Output the [x, y] coordinate of the center of the cell containing the given text.  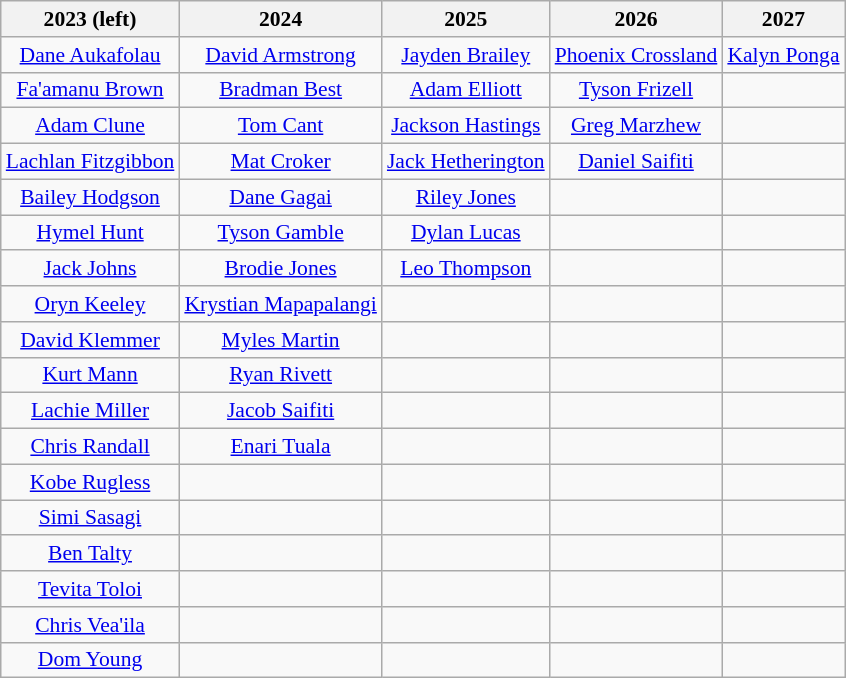
Dylan Lucas [466, 233]
Bailey Hodgson [90, 197]
Ben Talty [90, 554]
Jack Hetherington [466, 162]
Krystian Mapapalangi [280, 304]
David Armstrong [280, 55]
Jackson Hastings [466, 126]
Chris Randall [90, 447]
Chris Vea'ila [90, 625]
Myles Martin [280, 340]
Greg Marzhew [636, 126]
Daniel Saifiti [636, 162]
2027 [783, 19]
Adam Clune [90, 126]
Kobe Rugless [90, 482]
Fa'amanu Brown [90, 90]
Simi Sasagi [90, 518]
Dane Gagai [280, 197]
Bradman Best [280, 90]
Tyson Frizell [636, 90]
Ryan Rivett [280, 375]
Riley Jones [466, 197]
2023 (left) [90, 19]
2024 [280, 19]
Jacob Saifiti [280, 411]
Kurt Mann [90, 375]
Lachie Miller [90, 411]
Jayden Brailey [466, 55]
Dom Young [90, 660]
Leo Thompson [466, 269]
Dane Aukafolau [90, 55]
Phoenix Crossland [636, 55]
Brodie Jones [280, 269]
Hymel Hunt [90, 233]
2026 [636, 19]
Kalyn Ponga [783, 55]
Jack Johns [90, 269]
Tyson Gamble [280, 233]
Mat Croker [280, 162]
Tom Cant [280, 126]
Adam Elliott [466, 90]
2025 [466, 19]
Tevita Toloi [90, 589]
Oryn Keeley [90, 304]
David Klemmer [90, 340]
Lachlan Fitzgibbon [90, 162]
Enari Tuala [280, 447]
